Search for the cell housing the specified text and yield its [x, y] center coordinate. 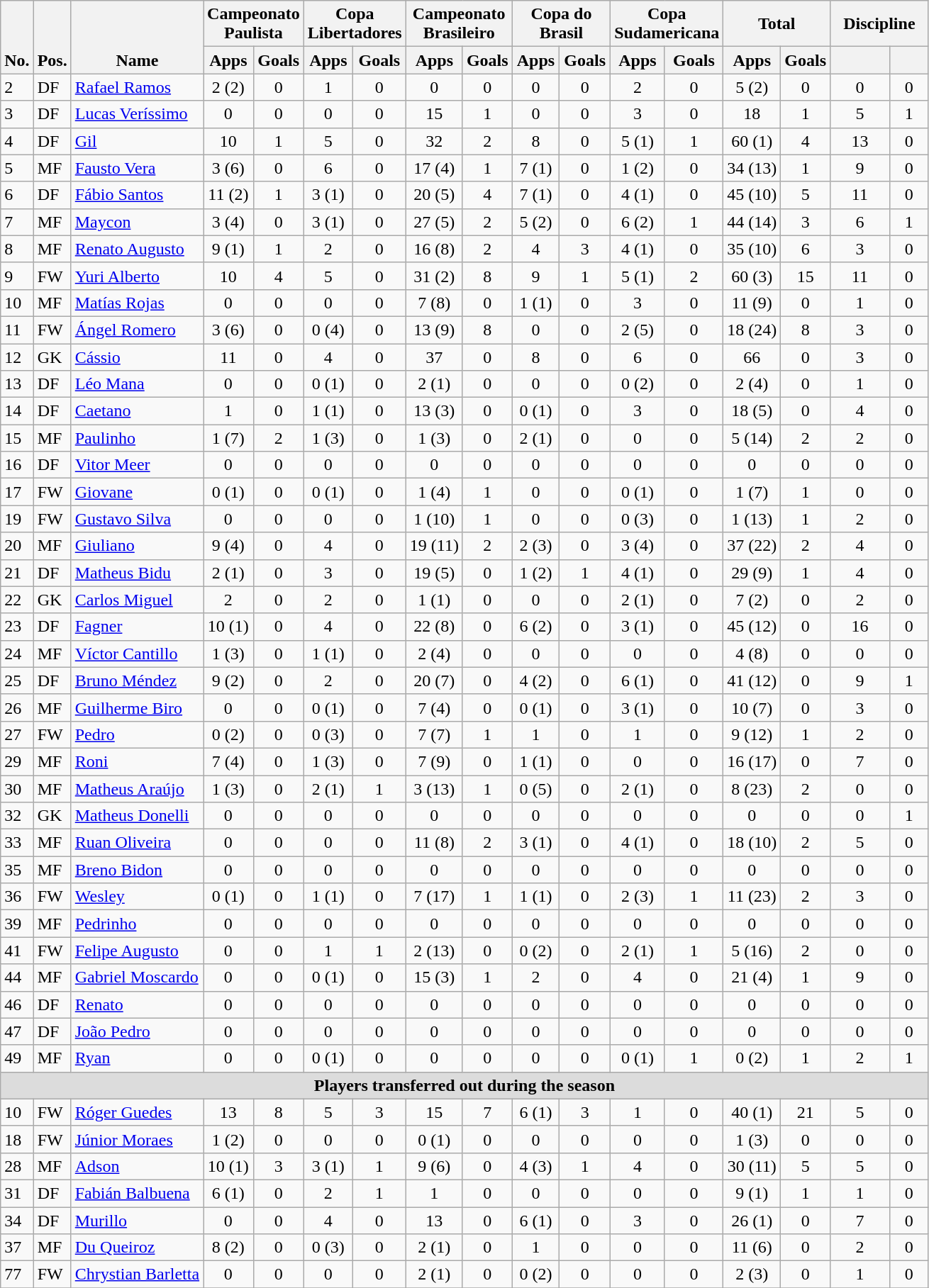
44 (14) [752, 222]
Caetano [137, 411]
Campeonato Paulista [254, 24]
31 [17, 1193]
44 [17, 978]
28 [17, 1166]
Léo Mana [137, 384]
Matheus Bidu [137, 573]
Discipline [879, 24]
Giovane [137, 492]
Fagner [137, 627]
20 [17, 546]
Matías Rojas [137, 303]
Matheus Araújo [137, 789]
5 (16) [752, 951]
5 (14) [752, 438]
Cássio [137, 357]
17 (4) [434, 168]
Roni [137, 761]
36 [17, 897]
2 (13) [434, 951]
29 [17, 761]
Wesley [137, 897]
35 (10) [752, 249]
Vitor Meer [137, 465]
Matheus Donelli [137, 816]
24 [17, 654]
1 (4) [434, 492]
30 [17, 789]
49 [17, 1058]
1 (13) [752, 519]
3 (13) [434, 789]
4 (8) [752, 654]
Felipe Augusto [137, 951]
18 (10) [752, 843]
Gustavo Silva [137, 519]
46 [17, 1004]
19 (11) [434, 546]
Chrystian Barletta [137, 1275]
2 (5) [638, 330]
Carlos Miguel [137, 600]
Total [777, 24]
41 (12) [752, 681]
Fabián Balbuena [137, 1193]
15 (3) [434, 978]
Copa do Brasil [562, 24]
7 (9) [434, 761]
Name [137, 37]
60 (1) [752, 141]
26 (1) [752, 1220]
Lucas Veríssimo [137, 114]
37 (22) [752, 546]
33 [17, 843]
Pedro [137, 734]
20 (7) [434, 681]
7 (2) [752, 600]
Copa Libertadores [355, 24]
Murillo [137, 1220]
12 [17, 357]
Renato [137, 1004]
27 (5) [434, 222]
2 (2) [228, 87]
Bruno Méndez [137, 681]
7 (8) [434, 303]
Pos. [52, 37]
Gil [137, 141]
45 (12) [752, 627]
34 (13) [752, 168]
Paulinho [137, 438]
Breno Bidon [137, 870]
23 [17, 627]
Gabriel Moscardo [137, 978]
Yuri Alberto [137, 276]
Giuliano [137, 546]
Ángel Romero [137, 330]
Campeonato Brasileiro [459, 24]
21 (4) [752, 978]
Fausto Vera [137, 168]
40 (1) [752, 1112]
Du Queiroz [137, 1248]
19 [17, 519]
13 (3) [434, 411]
9 (2) [228, 681]
4 (3) [536, 1166]
17 [17, 492]
Maycon [137, 222]
11 (6) [752, 1248]
60 (3) [752, 276]
13 (9) [434, 330]
Adson [137, 1166]
34 [17, 1220]
11 (8) [434, 843]
Ruan Oliveira [137, 843]
26 [17, 707]
João Pedro [137, 1031]
Fábio Santos [137, 195]
11 (9) [752, 303]
Guilherme Biro [137, 707]
8 (2) [228, 1248]
10 (7) [752, 707]
31 (2) [434, 276]
39 [17, 924]
Júnior Moraes [137, 1139]
18 (24) [752, 330]
Players transferred out during the season [464, 1085]
35 [17, 870]
25 [17, 681]
7 (17) [434, 897]
4 (2) [536, 681]
20 (5) [434, 195]
22 (8) [434, 627]
30 (11) [752, 1166]
0 (4) [328, 330]
22 [17, 600]
47 [17, 1031]
11 (2) [228, 195]
18 (5) [752, 411]
Rafael Ramos [137, 87]
14 [17, 411]
11 (23) [752, 897]
No. [17, 37]
27 [17, 734]
9 (12) [752, 734]
16 (17) [752, 761]
16 (8) [434, 249]
Copa Sudamericana [667, 24]
7 (7) [434, 734]
9 (6) [434, 1166]
66 [752, 357]
41 [17, 951]
29 (9) [752, 573]
0 (5) [536, 789]
Víctor Cantillo [137, 654]
Pedrinho [137, 924]
1 (10) [434, 519]
19 (5) [434, 573]
Róger Guedes [137, 1112]
45 (10) [752, 195]
8 (23) [752, 789]
Renato Augusto [137, 249]
9 (4) [228, 546]
77 [17, 1275]
Ryan [137, 1058]
